Provide the (x, y) coordinate of the cell's center where the given text is located.  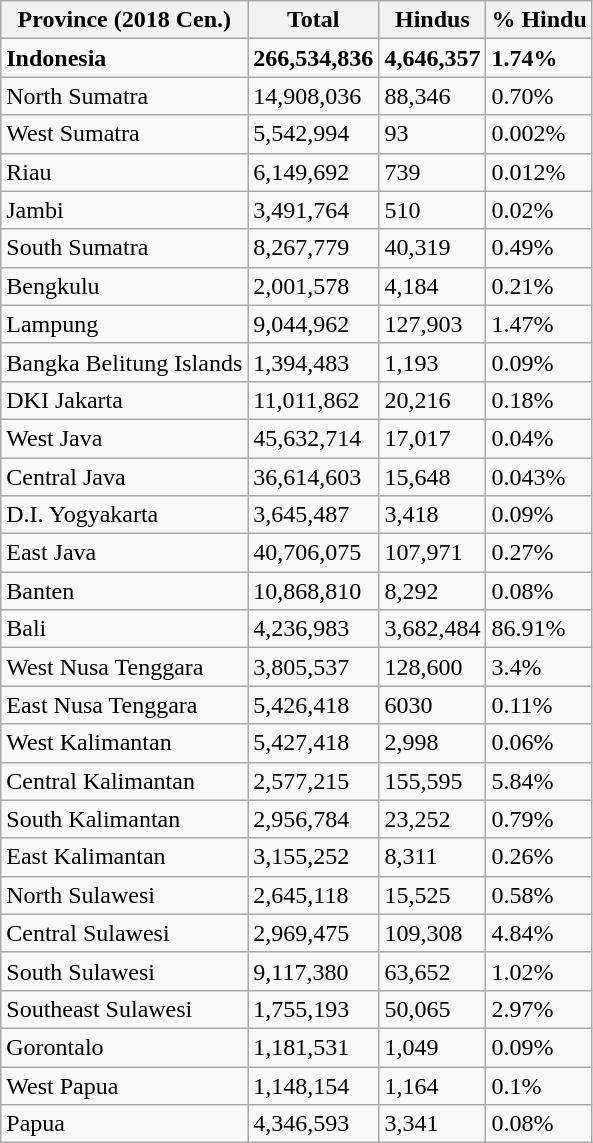
3,645,487 (314, 515)
10,868,810 (314, 591)
6,149,692 (314, 172)
14,908,036 (314, 96)
739 (432, 172)
3,341 (432, 1124)
Bengkulu (124, 286)
88,346 (432, 96)
0.58% (539, 895)
1,181,531 (314, 1047)
East Nusa Tenggara (124, 705)
Southeast Sulawesi (124, 1009)
266,534,836 (314, 58)
17,017 (432, 438)
2,969,475 (314, 933)
6030 (432, 705)
20,216 (432, 400)
2,956,784 (314, 819)
Jambi (124, 210)
Lampung (124, 324)
9,044,962 (314, 324)
128,600 (432, 667)
2,001,578 (314, 286)
0.043% (539, 477)
8,267,779 (314, 248)
5,542,994 (314, 134)
0.70% (539, 96)
Central Sulawesi (124, 933)
Central Kalimantan (124, 781)
D.I. Yogyakarta (124, 515)
0.18% (539, 400)
127,903 (432, 324)
South Sulawesi (124, 971)
5,427,418 (314, 743)
3,418 (432, 515)
South Sumatra (124, 248)
4,184 (432, 286)
1.74% (539, 58)
Bali (124, 629)
North Sulawesi (124, 895)
DKI Jakarta (124, 400)
15,525 (432, 895)
West Kalimantan (124, 743)
West Java (124, 438)
5.84% (539, 781)
2,998 (432, 743)
0.02% (539, 210)
4,646,357 (432, 58)
Hindus (432, 20)
3,155,252 (314, 857)
0.26% (539, 857)
11,011,862 (314, 400)
Gorontalo (124, 1047)
0.49% (539, 248)
Province (2018 Cen.) (124, 20)
West Sumatra (124, 134)
0.11% (539, 705)
50,065 (432, 1009)
1,049 (432, 1047)
15,648 (432, 477)
East Kalimantan (124, 857)
2.97% (539, 1009)
0.06% (539, 743)
Banten (124, 591)
3,682,484 (432, 629)
0.27% (539, 553)
Riau (124, 172)
36,614,603 (314, 477)
4.84% (539, 933)
1.47% (539, 324)
1,755,193 (314, 1009)
2,577,215 (314, 781)
2,645,118 (314, 895)
1,193 (432, 362)
West Papua (124, 1085)
510 (432, 210)
Central Java (124, 477)
Indonesia (124, 58)
1,394,483 (314, 362)
0.04% (539, 438)
North Sumatra (124, 96)
23,252 (432, 819)
4,236,983 (314, 629)
5,426,418 (314, 705)
107,971 (432, 553)
93 (432, 134)
40,319 (432, 248)
9,117,380 (314, 971)
Bangka Belitung Islands (124, 362)
3.4% (539, 667)
0.21% (539, 286)
155,595 (432, 781)
8,292 (432, 591)
40,706,075 (314, 553)
45,632,714 (314, 438)
% Hindu (539, 20)
86.91% (539, 629)
1.02% (539, 971)
109,308 (432, 933)
1,148,154 (314, 1085)
Total (314, 20)
1,164 (432, 1085)
East Java (124, 553)
63,652 (432, 971)
Papua (124, 1124)
0.002% (539, 134)
0.1% (539, 1085)
8,311 (432, 857)
3,491,764 (314, 210)
4,346,593 (314, 1124)
West Nusa Tenggara (124, 667)
0.012% (539, 172)
0.79% (539, 819)
3,805,537 (314, 667)
South Kalimantan (124, 819)
